Find where the given text appears and provide that cell's center as [X, Y] coordinate. 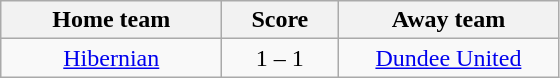
Dundee United [448, 58]
Home team [112, 20]
Score [280, 20]
Away team [448, 20]
Hibernian [112, 58]
1 – 1 [280, 58]
